Determine the (X, Y) coordinate at the center of the cell enclosing the given text.  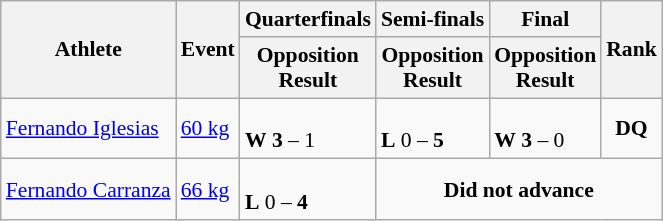
W 3 – 0 (545, 128)
Quarterfinals (308, 19)
W 3 – 1 (308, 128)
Event (208, 50)
Rank (632, 50)
Final (545, 19)
L 0 – 4 (308, 190)
Athlete (88, 50)
L 0 – 5 (432, 128)
60 kg (208, 128)
Fernando Iglesias (88, 128)
66 kg (208, 190)
Semi-finals (432, 19)
DQ (632, 128)
Fernando Carranza (88, 190)
Did not advance (519, 190)
